For the text-containing cell, return its midpoint in [X, Y] coordinate format. 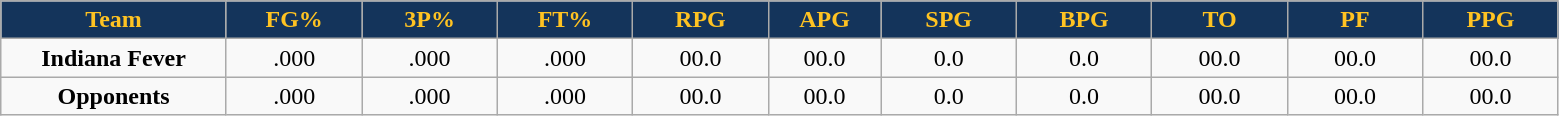
Opponents [114, 96]
FT% [564, 20]
Indiana Fever [114, 58]
TO [1220, 20]
APG [824, 20]
Team [114, 20]
RPG [700, 20]
FG% [294, 20]
PF [1354, 20]
BPG [1084, 20]
PPG [1491, 20]
3P% [430, 20]
SPG [948, 20]
